Search for the cell housing the specified text and yield its (X, Y) center coordinate. 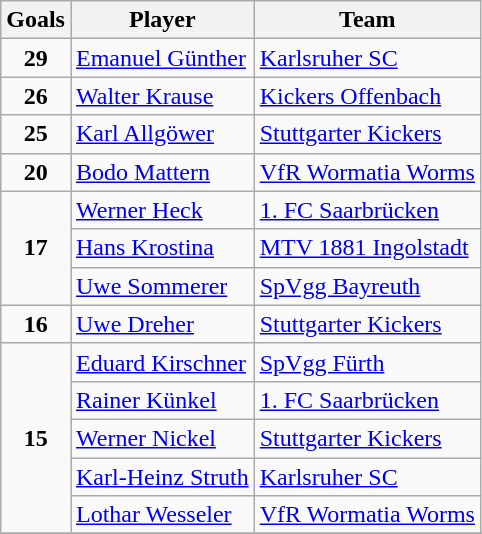
Emanuel Günther (162, 58)
Werner Nickel (162, 438)
Uwe Sommerer (162, 286)
16 (36, 324)
Karl-Heinz Struth (162, 477)
29 (36, 58)
Kickers Offenbach (367, 96)
Eduard Kirschner (162, 362)
MTV 1881 Ingolstadt (367, 248)
SpVgg Fürth (367, 362)
20 (36, 172)
Hans Krostina (162, 248)
Rainer Künkel (162, 400)
Bodo Mattern (162, 172)
SpVgg Bayreuth (367, 286)
Goals (36, 20)
Werner Heck (162, 210)
15 (36, 438)
Walter Krause (162, 96)
Lothar Wesseler (162, 515)
Team (367, 20)
17 (36, 248)
Karl Allgöwer (162, 134)
25 (36, 134)
Uwe Dreher (162, 324)
Player (162, 20)
26 (36, 96)
